Locate the cell with the specified text and output its [X, Y] center coordinate. 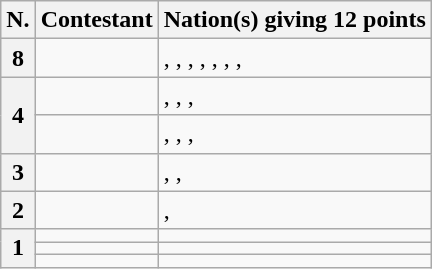
4 [18, 115]
, [294, 210]
8 [18, 58]
, , , , , , , [294, 58]
3 [18, 172]
2 [18, 210]
1 [18, 248]
Nation(s) giving 12 points [294, 20]
Contestant [96, 20]
N. [18, 20]
, , [294, 172]
